Detect which cell encompasses the target text, then output its [x, y] center coordinate. 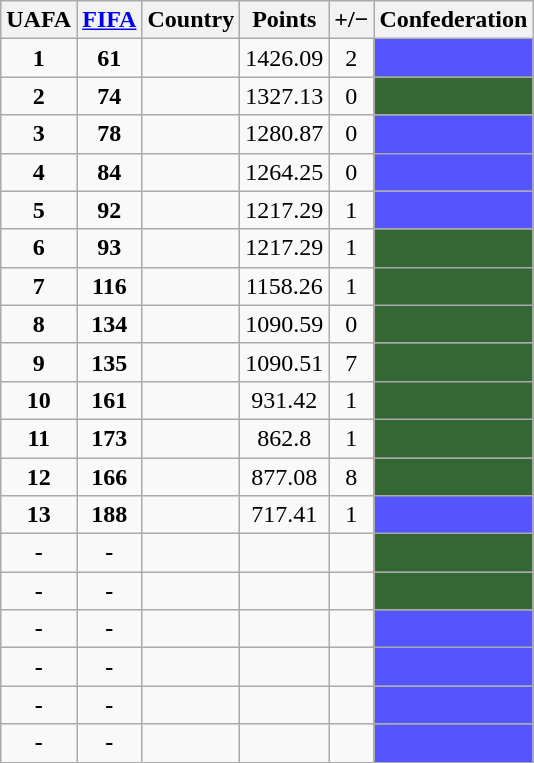
1426.09 [284, 58]
134 [110, 324]
61 [110, 58]
11 [39, 438]
92 [110, 210]
Country [191, 20]
173 [110, 438]
166 [110, 477]
4 [39, 172]
188 [110, 515]
+/− [352, 20]
78 [110, 134]
3 [39, 134]
1264.25 [284, 172]
6 [39, 248]
74 [110, 96]
Points [284, 20]
931.42 [284, 400]
93 [110, 248]
84 [110, 172]
5 [39, 210]
1090.59 [284, 324]
1090.51 [284, 362]
717.41 [284, 515]
161 [110, 400]
13 [39, 515]
Confederation [454, 20]
9 [39, 362]
12 [39, 477]
UAFA [39, 20]
135 [110, 362]
1327.13 [284, 96]
862.8 [284, 438]
FIFA [110, 20]
10 [39, 400]
1158.26 [284, 286]
877.08 [284, 477]
116 [110, 286]
1280.87 [284, 134]
